Scan for the cell matching the given text and deliver its [X, Y] coordinate at center. 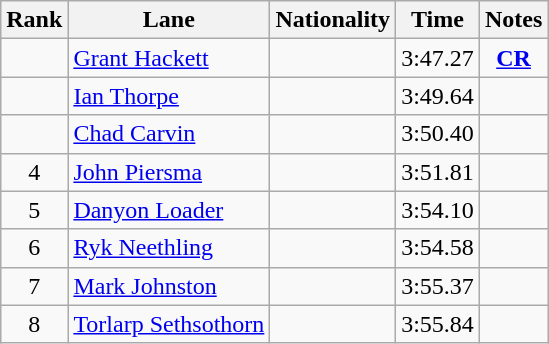
3:50.40 [438, 134]
3:54.58 [438, 248]
Ryk Neethling [169, 248]
8 [34, 324]
3:55.84 [438, 324]
Lane [169, 20]
Grant Hackett [169, 58]
3:55.37 [438, 286]
Ian Thorpe [169, 96]
CR [513, 58]
3:54.10 [438, 210]
Time [438, 20]
3:47.27 [438, 58]
Notes [513, 20]
Nationality [333, 20]
3:51.81 [438, 172]
John Piersma [169, 172]
7 [34, 286]
Torlarp Sethsothorn [169, 324]
5 [34, 210]
4 [34, 172]
3:49.64 [438, 96]
6 [34, 248]
Rank [34, 20]
Mark Johnston [169, 286]
Danyon Loader [169, 210]
Chad Carvin [169, 134]
